Capture the cell that displays the provided text and extract its [x, y] central coordinate. 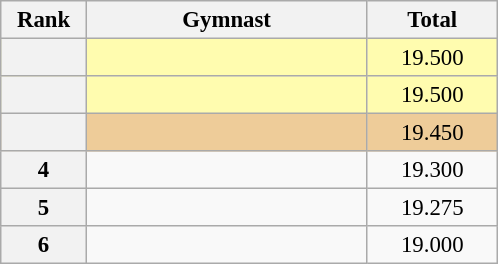
4 [44, 170]
5 [44, 208]
19.300 [432, 170]
Total [432, 20]
19.450 [432, 133]
Gymnast [226, 20]
6 [44, 245]
Rank [44, 20]
19.275 [432, 208]
19.000 [432, 245]
